Identify which cell holds the provided text, then report its [x, y] central coordinate. 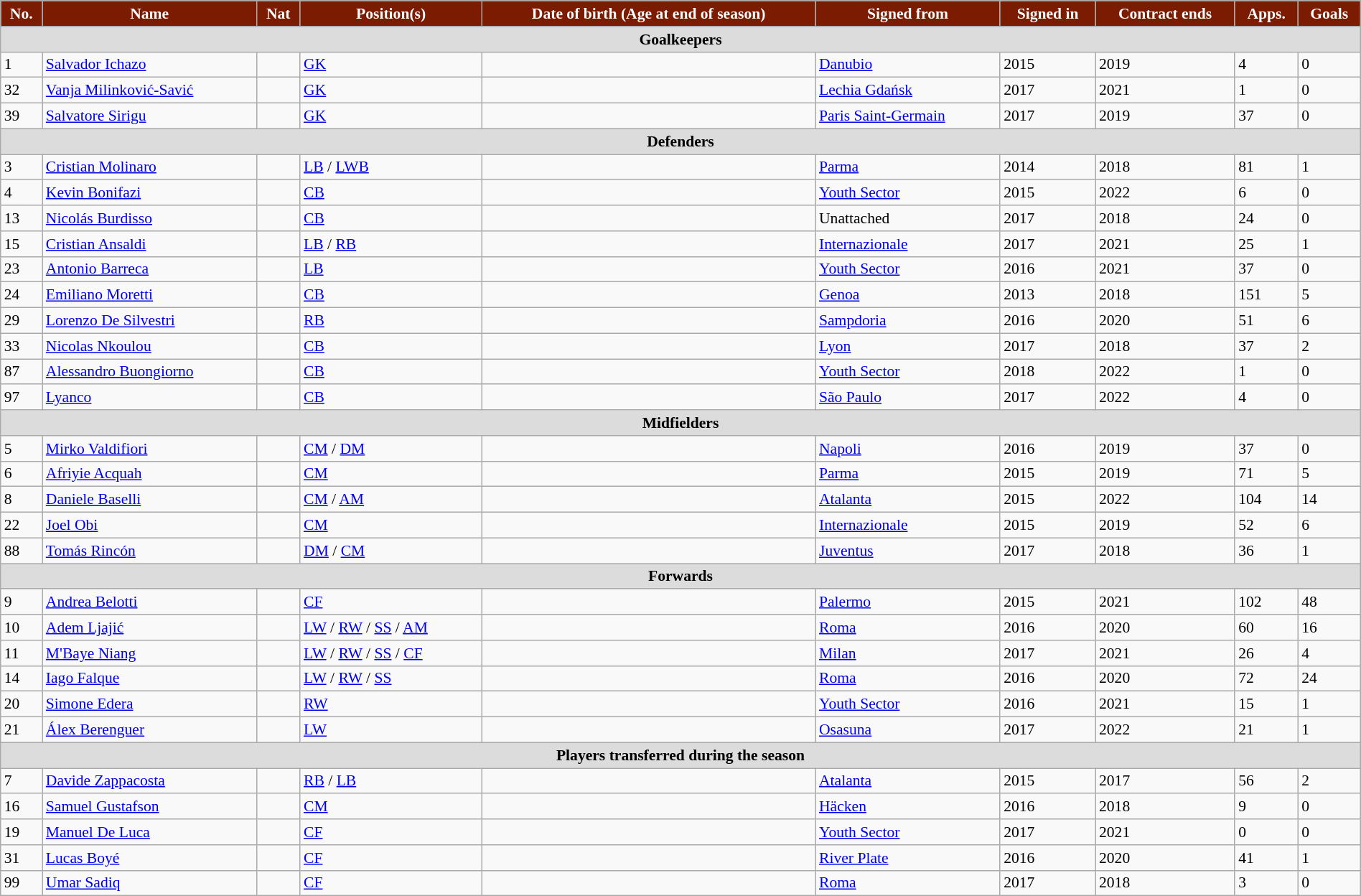
Manuel De Luca [149, 832]
Nat [278, 14]
Lorenzo De Silvestri [149, 321]
Paris Saint-Germain [907, 116]
Antonio Barreca [149, 269]
52 [1266, 526]
DM / CM [390, 551]
102 [1266, 602]
Álex Berenguer [149, 730]
RW [390, 704]
Salvatore Sirigu [149, 116]
LB / LWB [390, 167]
32 [22, 90]
31 [22, 858]
Osasuna [907, 730]
LB / RB [390, 244]
71 [1266, 474]
Lyon [907, 346]
River Plate [907, 858]
104 [1266, 500]
CM / AM [390, 500]
LW / RW / SS [390, 678]
Napoli [907, 449]
51 [1266, 321]
41 [1266, 858]
Danubio [907, 65]
Signed from [907, 14]
Lyanco [149, 398]
Joel Obi [149, 526]
22 [22, 526]
Milan [907, 653]
Iago Falque [149, 678]
33 [22, 346]
Lucas Boyé [149, 858]
Nicolás Burdisso [149, 218]
36 [1266, 551]
Defenders [680, 141]
151 [1266, 295]
LB [390, 269]
7 [22, 781]
Palermo [907, 602]
Alessandro Buongiorno [149, 372]
Goals [1329, 14]
Unattached [907, 218]
Juventus [907, 551]
Lechia Gdańsk [907, 90]
Cristian Ansaldi [149, 244]
Sampdoria [907, 321]
11 [22, 653]
2013 [1048, 295]
23 [22, 269]
Date of birth (Age at end of season) [649, 14]
Häcken [907, 807]
Daniele Baselli [149, 500]
48 [1329, 602]
LW / RW / SS / AM [390, 627]
13 [22, 218]
56 [1266, 781]
LW [390, 730]
2014 [1048, 167]
25 [1266, 244]
Contract ends [1165, 14]
Players transferred during the season [680, 755]
Cristian Molinaro [149, 167]
Afriyie Acquah [149, 474]
Midfielders [680, 423]
Salvador Ichazo [149, 65]
8 [22, 500]
29 [22, 321]
39 [22, 116]
Mirko Valdifiori [149, 449]
Samuel Gustafson [149, 807]
60 [1266, 627]
RB / LB [390, 781]
Davide Zappacosta [149, 781]
Kevin Bonifazi [149, 193]
Position(s) [390, 14]
São Paulo [907, 398]
26 [1266, 653]
Simone Edera [149, 704]
Nicolas Nkoulou [149, 346]
RB [390, 321]
99 [22, 883]
M'Baye Niang [149, 653]
10 [22, 627]
87 [22, 372]
Emiliano Moretti [149, 295]
No. [22, 14]
Tomás Rincón [149, 551]
Signed in [1048, 14]
Goalkeepers [680, 39]
LW / RW / SS / CF [390, 653]
Forwards [680, 577]
CM / DM [390, 449]
81 [1266, 167]
97 [22, 398]
Vanja Milinković-Savić [149, 90]
Apps. [1266, 14]
Andrea Belotti [149, 602]
20 [22, 704]
Genoa [907, 295]
Adem Ljajić [149, 627]
72 [1266, 678]
19 [22, 832]
88 [22, 551]
Name [149, 14]
Umar Sadiq [149, 883]
